Determine the [X, Y] coordinate at the center of the cell enclosing the given text.  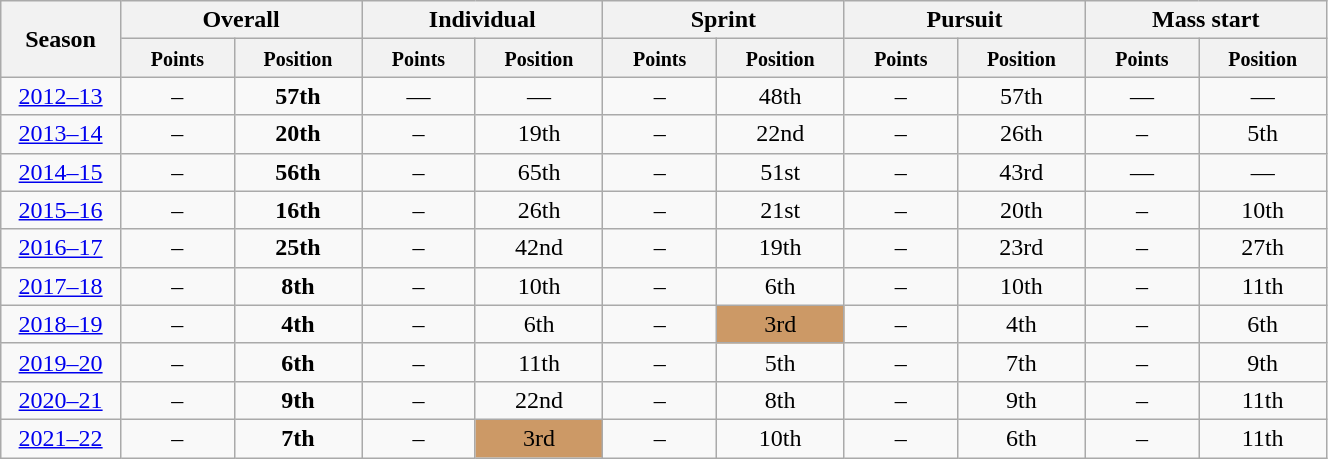
Mass start [1206, 20]
43rd [1022, 172]
2016–17 [61, 248]
Season [61, 39]
2012–13 [61, 96]
42nd [538, 248]
2020–21 [61, 400]
56th [298, 172]
23rd [1022, 248]
Sprint [724, 20]
2017–18 [61, 286]
2019–20 [61, 362]
Pursuit [964, 20]
48th [780, 96]
Individual [482, 20]
Overall [240, 20]
2021–22 [61, 438]
65th [538, 172]
2014–15 [61, 172]
2013–14 [61, 134]
16th [298, 210]
21st [780, 210]
51st [780, 172]
25th [298, 248]
2015–16 [61, 210]
2018–19 [61, 324]
27th [1263, 248]
